Detect which cell encompasses the target text, then output its (x, y) center coordinate. 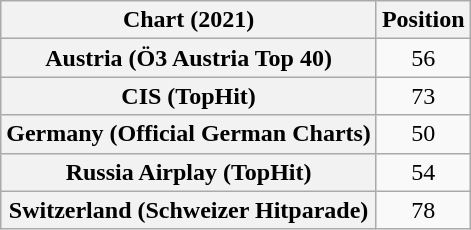
54 (423, 172)
78 (423, 210)
Position (423, 20)
50 (423, 134)
Germany (Official German Charts) (189, 134)
CIS (TopHit) (189, 96)
56 (423, 58)
Chart (2021) (189, 20)
73 (423, 96)
Switzerland (Schweizer Hitparade) (189, 210)
Austria (Ö3 Austria Top 40) (189, 58)
Russia Airplay (TopHit) (189, 172)
